Pinpoint the cell where the given text exists, returning its [x, y] midpoint coordinate. 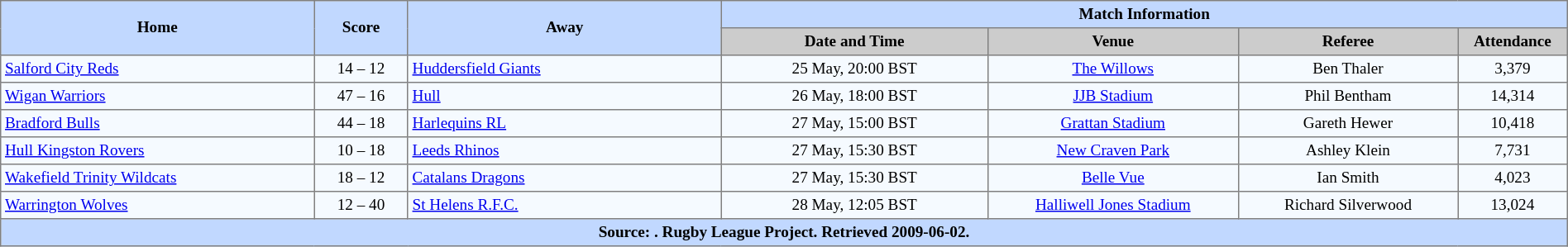
Date and Time [854, 41]
St Helens R.F.C. [564, 205]
44 – 18 [361, 124]
Match Information [1145, 15]
Referee [1348, 41]
Source: . Rugby League Project. Retrieved 2009-06-02. [784, 233]
Harlequins RL [564, 124]
Hull [564, 96]
Salford City Reds [157, 69]
Ben Thaler [1348, 69]
26 May, 18:00 BST [854, 96]
25 May, 20:00 BST [854, 69]
28 May, 12:05 BST [854, 205]
Warrington Wolves [157, 205]
10 – 18 [361, 150]
10,418 [1513, 124]
Phil Bentham [1348, 96]
Catalans Dragons [564, 178]
Hull Kingston Rovers [157, 150]
13,024 [1513, 205]
Halliwell Jones Stadium [1113, 205]
Venue [1113, 41]
Belle Vue [1113, 178]
14,314 [1513, 96]
Home [157, 28]
Bradford Bulls [157, 124]
Attendance [1513, 41]
Richard Silverwood [1348, 205]
Leeds Rhinos [564, 150]
27 May, 15:00 BST [854, 124]
Score [361, 28]
Wakefield Trinity Wildcats [157, 178]
12 – 40 [361, 205]
47 – 16 [361, 96]
4,023 [1513, 178]
Wigan Warriors [157, 96]
New Craven Park [1113, 150]
The Willows [1113, 69]
JJB Stadium [1113, 96]
Grattan Stadium [1113, 124]
Gareth Hewer [1348, 124]
Away [564, 28]
14 – 12 [361, 69]
3,379 [1513, 69]
7,731 [1513, 150]
18 – 12 [361, 178]
Ashley Klein [1348, 150]
Ian Smith [1348, 178]
Huddersfield Giants [564, 69]
